Determine the (X, Y) coordinate at the center of the cell enclosing the given text.  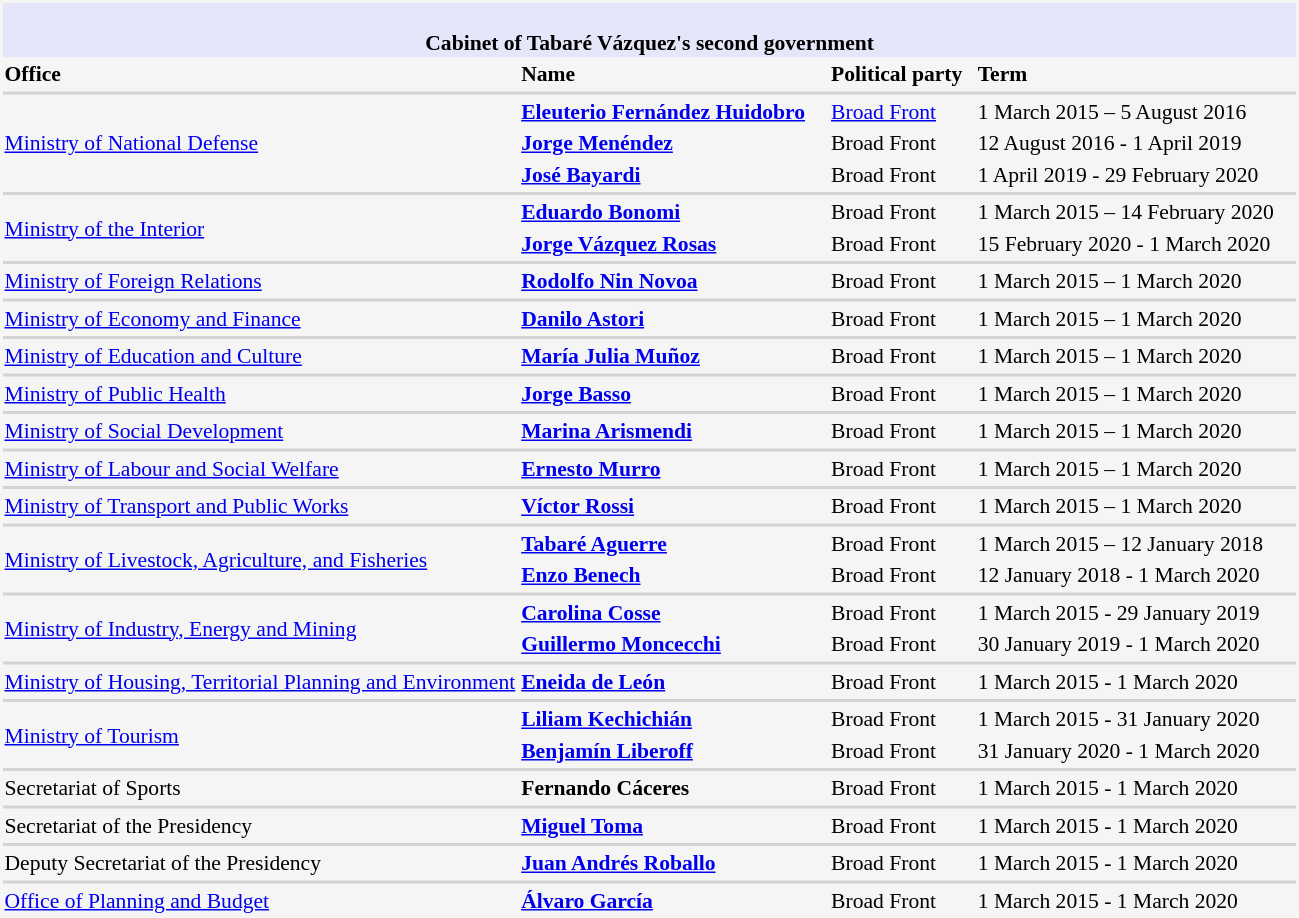
1 March 2015 - 29 January 2019 (1136, 612)
Carolina Cosse (674, 612)
Office of Planning and Budget (260, 900)
Rodolfo Nin Novoa (674, 281)
Tabaré Aguerre (674, 544)
Miguel Toma (674, 826)
Ministry of Foreign Relations (260, 281)
Víctor Rossi (674, 506)
María Julia Muñoz (674, 356)
Jorge Basso (674, 394)
Secretariat of the Presidency (260, 826)
Ministry of Labour and Social Welfare (260, 468)
Álvaro García (674, 900)
Ernesto Murro (674, 468)
Ministry of Education and Culture (260, 356)
Ministry of Public Health (260, 394)
Benjamín Liberoff (674, 750)
1 March 2015 – 5 August 2016 (1136, 112)
31 January 2020 - 1 March 2020 (1136, 750)
Deputy Secretariat of the Presidency (260, 863)
José Bayardi (674, 174)
15 February 2020 - 1 March 2020 (1136, 244)
Cabinet of Tabaré Vázquez's second government (650, 30)
Ministry of Economy and Finance (260, 318)
Eneida de León (674, 682)
1 March 2015 - 31 January 2020 (1136, 719)
Fernando Cáceres (674, 788)
Ministry of Tourism (260, 735)
Term (1136, 74)
1 March 2015 – 12 January 2018 (1136, 544)
1 March 2015 – 14 February 2020 (1136, 212)
Enzo Benech (674, 575)
Ministry of Housing, Territorial Planning and Environment (260, 682)
Ministry of Transport and Public Works (260, 506)
12 January 2018 - 1 March 2020 (1136, 575)
Danilo Astori (674, 318)
Guillermo Moncecchi (674, 644)
Ministry of the Interior (260, 228)
Ministry of Livestock, Agriculture, and Fisheries (260, 560)
Secretariat of Sports (260, 788)
Jorge Menéndez (674, 143)
Ministry of National Defense (260, 144)
Marina Arismendi (674, 431)
Office (260, 74)
Eleuterio Fernández Huidobro (674, 112)
1 April 2019 - 29 February 2020 (1136, 174)
Political party (902, 74)
Jorge Vázquez Rosas (674, 244)
Ministry of Industry, Energy and Mining (260, 628)
Eduardo Bonomi (674, 212)
12 August 2016 - 1 April 2019 (1136, 143)
Name (674, 74)
30 January 2019 - 1 March 2020 (1136, 644)
Ministry of Social Development (260, 431)
Juan Andrés Roballo (674, 863)
Liliam Kechichián (674, 719)
